Scan for the cell matching the given text and deliver its [x, y] coordinate at center. 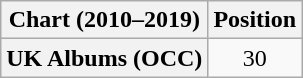
UK Albums (OCC) [104, 58]
Position [255, 20]
Chart (2010–2019) [104, 20]
30 [255, 58]
